Return [X, Y] of the center of cell containing provided text 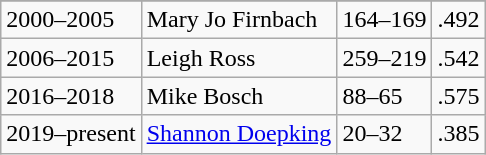
164–169 [384, 20]
Leigh Ross [239, 58]
259–219 [384, 58]
2016–2018 [71, 96]
2000–2005 [71, 20]
Shannon Doepking [239, 134]
.575 [458, 96]
2006–2015 [71, 58]
.492 [458, 20]
Mary Jo Firnbach [239, 20]
20–32 [384, 134]
Mike Bosch [239, 96]
2019–present [71, 134]
.542 [458, 58]
.385 [458, 134]
88–65 [384, 96]
